Output the (X, Y) coordinate of the center of the cell containing the given text.  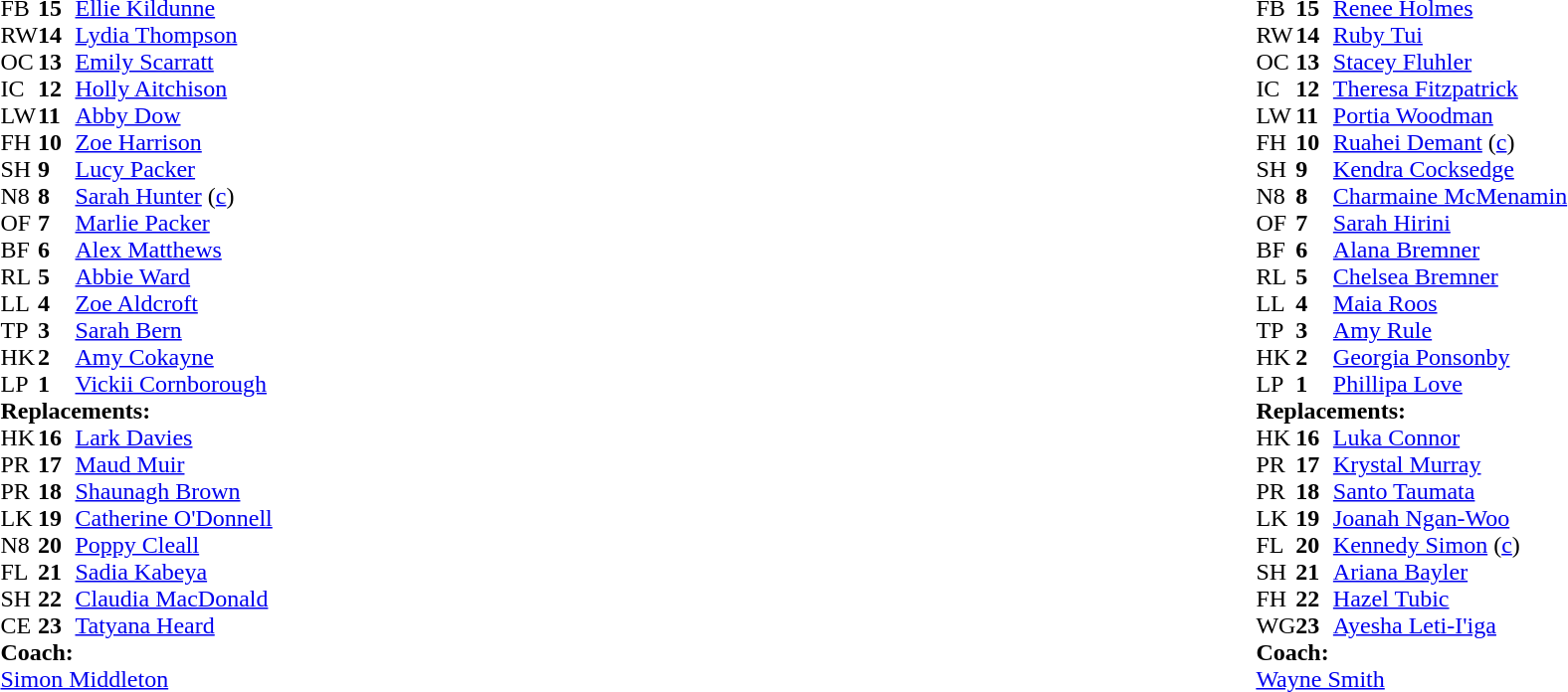
Portia Woodman (1451, 115)
Kennedy Simon (c) (1451, 545)
Holly Aitchison (174, 89)
Emily Scarratt (174, 62)
Ruby Tui (1451, 36)
Sarah Hunter (c) (174, 197)
Lucy Packer (174, 169)
Theresa Fitzpatrick (1451, 89)
Maud Muir (174, 465)
Abbie Ward (174, 276)
Ruahei Demant (c) (1451, 143)
Amy Rule (1451, 330)
Zoe Harrison (174, 143)
Ayesha Leti-I'iga (1451, 626)
Hazel Tubic (1451, 599)
Santo Taumata (1451, 491)
CE (19, 626)
Sarah Bern (174, 330)
Sarah Hirini (1451, 223)
Amy Cokayne (174, 358)
Phillipa Love (1451, 384)
Claudia MacDonald (174, 599)
Abby Dow (174, 115)
Charmaine McMenamin (1451, 197)
Catherine O'Donnell (174, 519)
Krystal Murray (1451, 465)
Maia Roos (1451, 304)
Georgia Ponsonby (1451, 358)
Sadia Kabeya (174, 573)
Vickii Cornborough (174, 384)
Chelsea Bremner (1451, 276)
Tatyana Heard (174, 626)
Lark Davies (174, 437)
Marlie Packer (174, 223)
Poppy Cleall (174, 545)
Stacey Fluhler (1451, 62)
Lydia Thompson (174, 36)
Shaunagh Brown (174, 491)
Joanah Ngan-Woo (1451, 519)
WG (1275, 626)
Kendra Cocksedge (1451, 169)
Luka Connor (1451, 437)
Alana Bremner (1451, 251)
Alex Matthews (174, 251)
Ariana Bayler (1451, 573)
Zoe Aldcroft (174, 304)
